Return [x, y] of the center of cell containing provided text 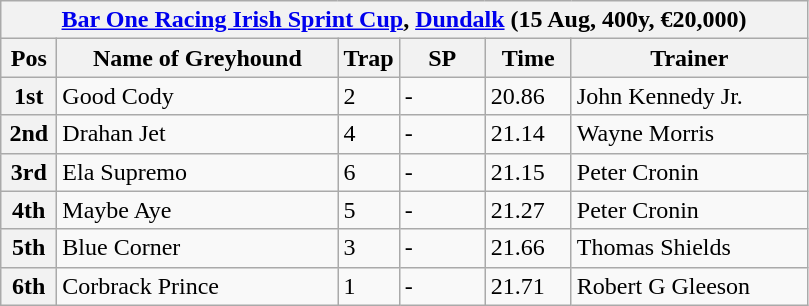
Ela Supremo [198, 172]
Maybe Aye [198, 210]
21.66 [528, 248]
Good Cody [198, 96]
2 [368, 96]
1 [368, 286]
6 [368, 172]
Trap [368, 58]
SP [442, 58]
Trainer [689, 58]
Blue Corner [198, 248]
4th [29, 210]
Name of Greyhound [198, 58]
Time [528, 58]
Thomas Shields [689, 248]
3 [368, 248]
6th [29, 286]
Corbrack Prince [198, 286]
Bar One Racing Irish Sprint Cup, Dundalk (15 Aug, 400y, €20,000) [404, 20]
3rd [29, 172]
21.14 [528, 134]
Wayne Morris [689, 134]
Drahan Jet [198, 134]
2nd [29, 134]
4 [368, 134]
1st [29, 96]
5 [368, 210]
21.15 [528, 172]
20.86 [528, 96]
21.27 [528, 210]
21.71 [528, 286]
Pos [29, 58]
5th [29, 248]
John Kennedy Jr. [689, 96]
Robert G Gleeson [689, 286]
